Locate the cell with the specified text and output its [x, y] center coordinate. 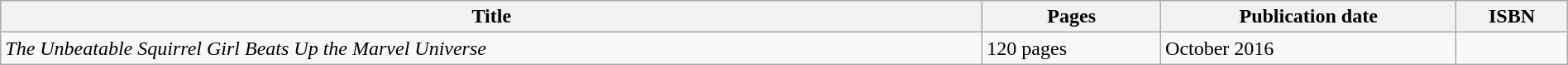
Title [491, 17]
120 pages [1072, 48]
Pages [1072, 17]
ISBN [1512, 17]
Publication date [1308, 17]
The Unbeatable Squirrel Girl Beats Up the Marvel Universe [491, 48]
October 2016 [1308, 48]
